From the cell containing the given text, extract its center point as [x, y] coordinate. 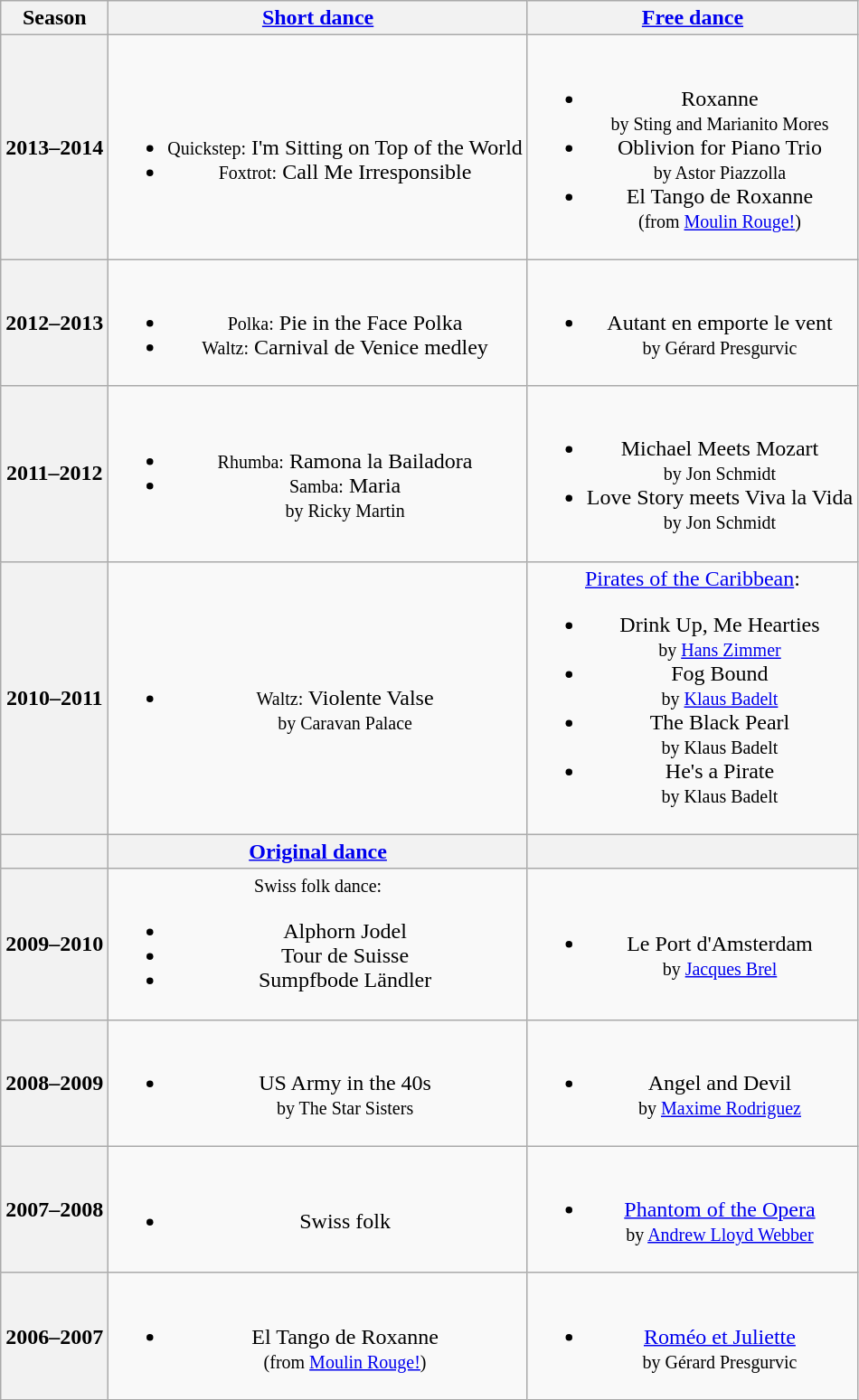
2008–2009 [54, 1083]
Season [54, 18]
2006–2007 [54, 1336]
Waltz: Violente Valse by Caravan Palace [318, 698]
Phantom of the Opera by Andrew Lloyd Webber [693, 1209]
2009–2010 [54, 944]
Michael Meets Mozart by Jon Schmidt Love Story meets Viva la Vida by Jon Schmidt [693, 474]
Free dance [693, 18]
Autant en emporte le vent by Gérard Presgurvic [693, 323]
Angel and Devil by Maxime Rodriguez [693, 1083]
Original dance [318, 851]
Le Port d'Amsterdam by Jacques Brel [693, 944]
Pirates of the Caribbean:Drink Up, Me Hearties by Hans Zimmer Fog Bound by Klaus Badelt The Black Pearl by Klaus Badelt He's a Pirate by Klaus Badelt [693, 698]
Roméo et Juliette by Gérard Presgurvic [693, 1336]
Swiss folk [318, 1209]
2010–2011 [54, 698]
2013–2014 [54, 147]
Short dance [318, 18]
Roxanne by Sting and Marianito Mores Oblivion for Piano Trio by Astor Piazzolla El Tango de Roxanne (from Moulin Rouge!) [693, 147]
2011–2012 [54, 474]
Polka: Pie in the Face PolkaWaltz: Carnival de Venice medley [318, 323]
Swiss folk dance:Alphorn JodelTour de SuisseSumpfbode Ländler [318, 944]
2012–2013 [54, 323]
2007–2008 [54, 1209]
US Army in the 40s by The Star Sisters [318, 1083]
El Tango de Roxanne (from Moulin Rouge!) [318, 1336]
Rhumba: Ramona la BailadoraSamba: Maria by Ricky Martin [318, 474]
Quickstep: I'm Sitting on Top of the WorldFoxtrot: Call Me Irresponsible [318, 147]
